Locate the cell with the specified text and output its (x, y) center coordinate. 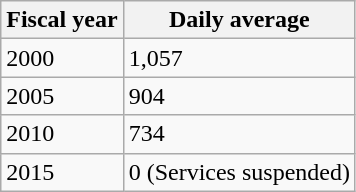
0 (Services suspended) (239, 172)
2005 (62, 96)
904 (239, 96)
1,057 (239, 58)
734 (239, 134)
2010 (62, 134)
2015 (62, 172)
Daily average (239, 20)
Fiscal year (62, 20)
2000 (62, 58)
